Extract the (x, y) coordinate from the center of the cell holding the provided text.  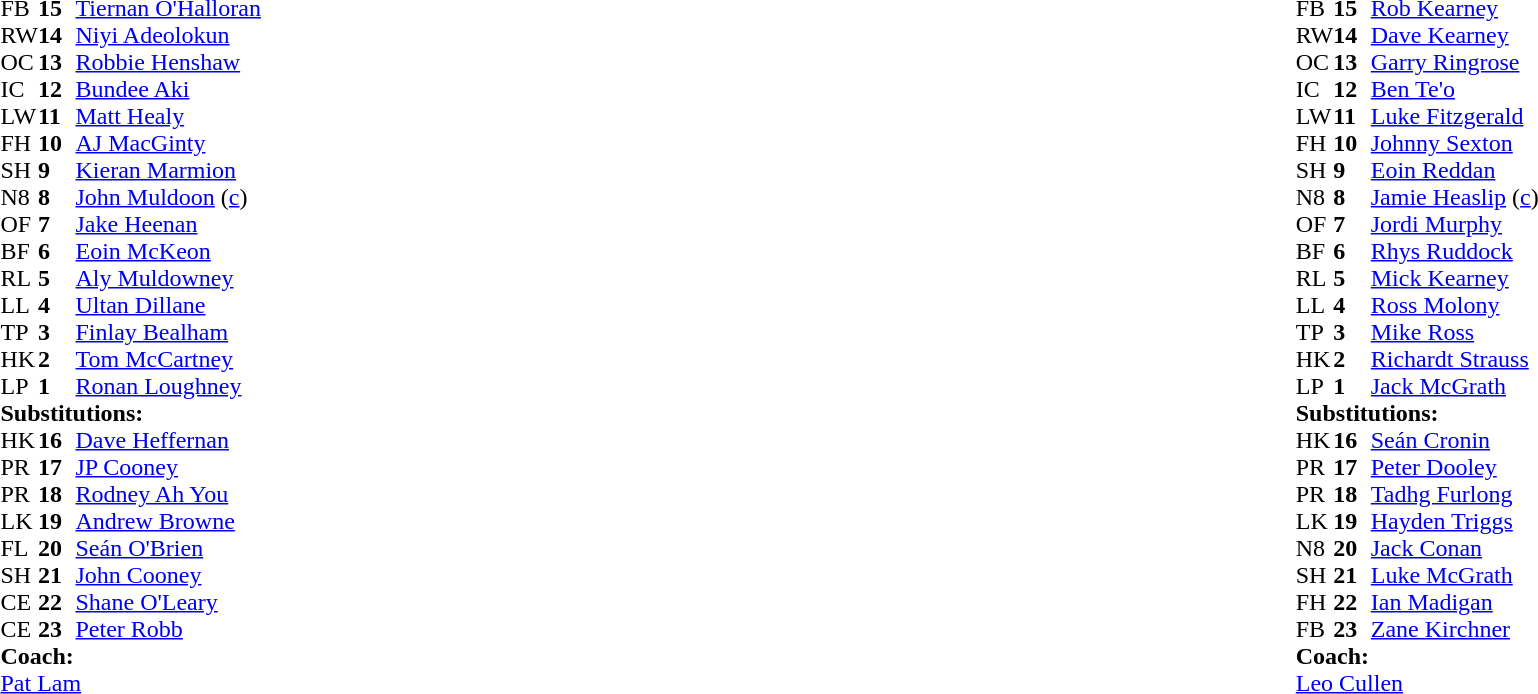
Peter Robb (168, 630)
Ronan Loughney (168, 386)
John Cooney (168, 576)
Jake Heenan (168, 224)
FL (19, 548)
Seán O'Brien (168, 548)
Matt Healy (168, 116)
Shane O'Leary (168, 602)
AJ MacGinty (168, 144)
Kieran Marmion (168, 170)
Tom McCartney (168, 360)
Finlay Bealham (168, 332)
Substitutions: (130, 414)
JP Cooney (168, 468)
Ultan Dillane (168, 306)
Rodney Ah You (168, 494)
Dave Heffernan (168, 440)
Bundee Aki (168, 90)
Andrew Browne (168, 522)
Eoin McKeon (168, 252)
Aly Muldowney (168, 278)
John Muldoon (c) (168, 198)
Niyi Adeolokun (168, 36)
Robbie Henshaw (168, 62)
Coach: (130, 656)
FB (1315, 630)
